Return (X, Y) of the center of cell containing provided text 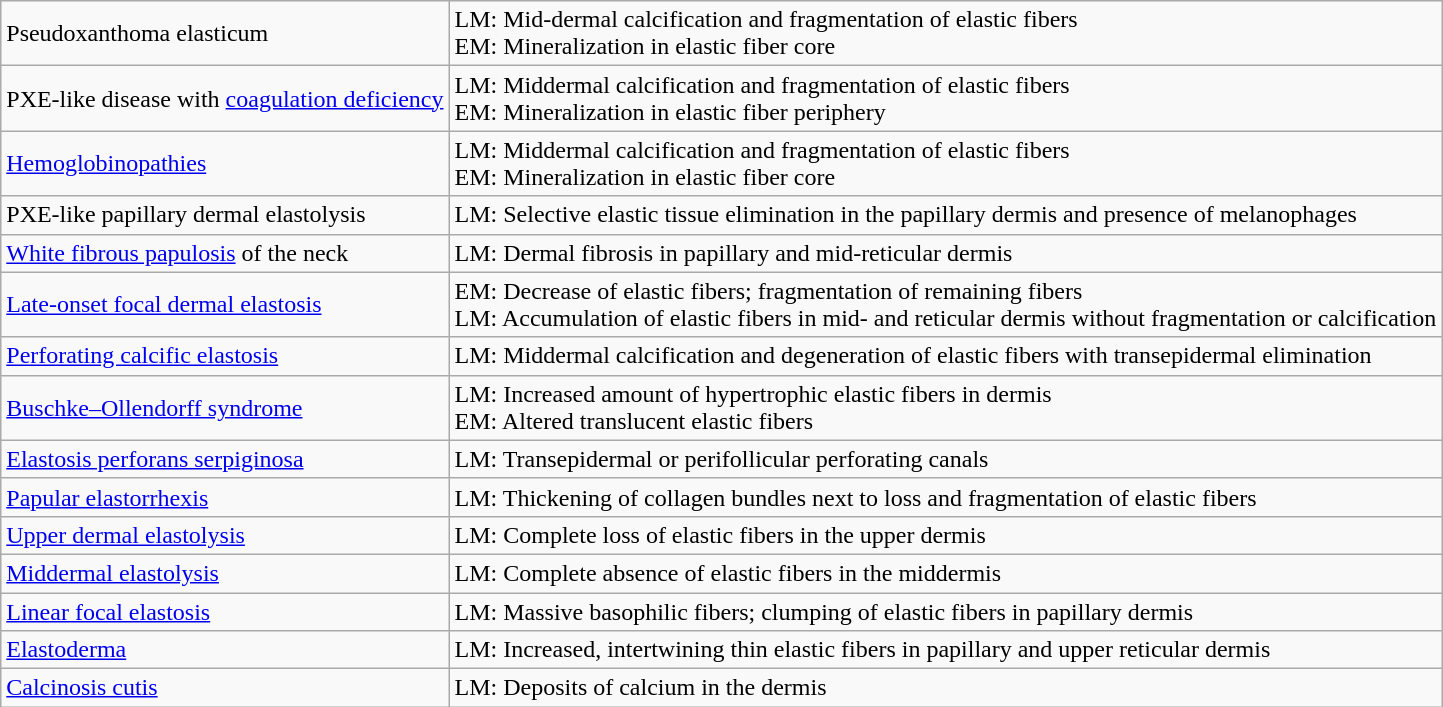
Calcinosis cutis (225, 688)
LM: Selective elastic tissue elimination in the papillary dermis and presence of melanophages (946, 215)
LM: Increased, intertwining thin elastic fibers in papillary and upper reticular dermis (946, 650)
Perforating calcific elastosis (225, 356)
LM: Increased amount of hypertrophic elastic fibers in dermisEM: Altered translucent elastic fibers (946, 408)
Linear focal elastosis (225, 611)
LM: Deposits of calcium in the dermis (946, 688)
Elastosis perforans serpiginosa (225, 459)
LM: Complete loss of elastic fibers in the upper dermis (946, 535)
Middermal elastolysis (225, 573)
LM: Complete absence of elastic fibers in the middermis (946, 573)
Papular elastorrhexis (225, 497)
LM: Dermal fibrosis in papillary and mid-reticular dermis (946, 253)
LM: Middermal calcification and fragmentation of elastic fibersEM: Mineralization in elastic fiber core (946, 164)
Upper dermal elastolysis (225, 535)
LM: Middermal calcification and degeneration of elastic fibers with transepidermal elimination (946, 356)
Hemoglobinopathies (225, 164)
White fibrous papulosis of the neck (225, 253)
LM: Thickening of collagen bundles next to loss and fragmentation of elastic fibers (946, 497)
Late-onset focal dermal elastosis (225, 304)
LM: Middermal calcification and fragmentation of elastic fibersEM: Mineralization in elastic fiber periphery (946, 98)
LM: Massive basophilic fibers; clumping of elastic fibers in papillary dermis (946, 611)
LM: Transepidermal or perifollicular perforating canals (946, 459)
LM: Mid-dermal calcification and fragmentation of elastic fibersEM: Mineralization in elastic fiber core (946, 34)
Elastoderma (225, 650)
Buschke–Ollendorff syndrome (225, 408)
PXE-like papillary dermal elastolysis (225, 215)
Pseudoxanthoma elasticum (225, 34)
PXE-like disease with coagulation deficiency (225, 98)
